Locate the cell with the specified text and output its (X, Y) center coordinate. 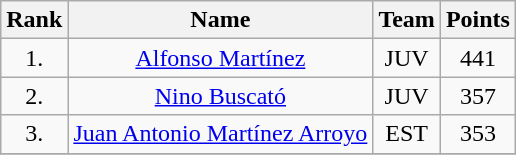
1. (34, 58)
EST (407, 134)
Nino Buscató (220, 96)
441 (478, 58)
Team (407, 20)
2. (34, 96)
Rank (34, 20)
357 (478, 96)
Points (478, 20)
3. (34, 134)
Alfonso Martínez (220, 58)
Juan Antonio Martínez Arroyo (220, 134)
353 (478, 134)
Name (220, 20)
